Provide the [X, Y] coordinate of the cell's center where the given text is located.  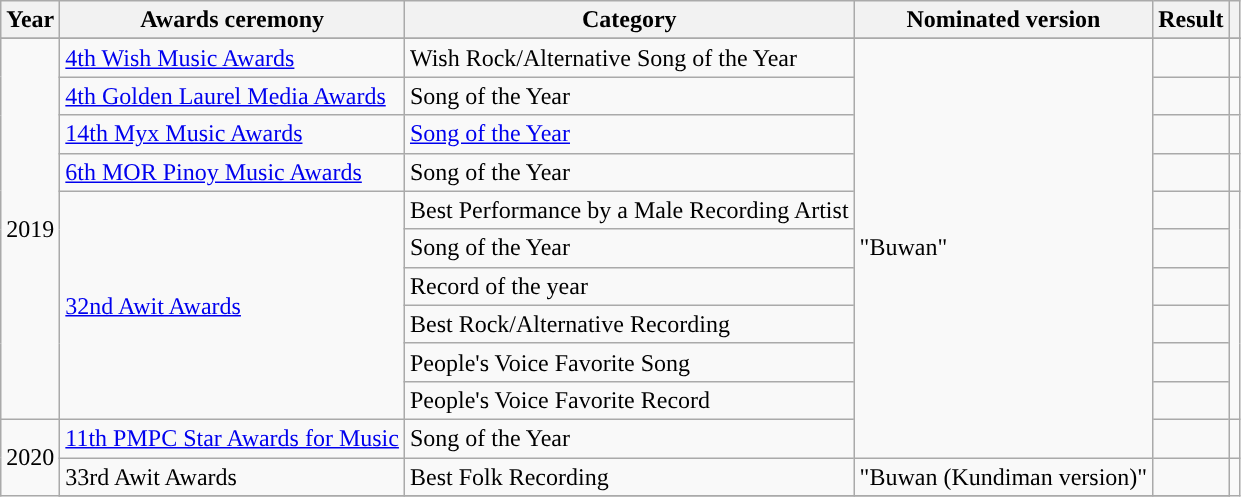
Year [30, 20]
4th Wish Music Awards [232, 58]
11th PMPC Star Awards for Music [232, 438]
4th Golden Laurel Media Awards [232, 96]
"Buwan (Kundiman version)" [1004, 477]
6th MOR Pinoy Music Awards [232, 172]
Best Performance by a Male Recording Artist [629, 210]
Nominated version [1004, 20]
"Buwan" [1004, 248]
2020 [30, 457]
32nd Awit Awards [232, 305]
14th Myx Music Awards [232, 134]
Best Folk Recording [629, 477]
Category [629, 20]
2019 [30, 230]
People's Voice Favorite Song [629, 362]
Wish Rock/Alternative Song of the Year [629, 58]
Result [1191, 20]
Best Rock/Alternative Recording [629, 324]
People's Voice Favorite Record [629, 400]
33rd Awit Awards [232, 477]
Awards ceremony [232, 20]
Record of the year [629, 286]
